Return (X, Y) of the center of cell containing provided text 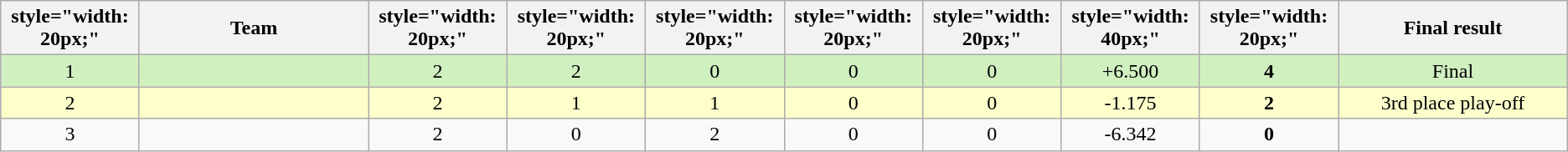
+6.500 (1131, 71)
Final (1453, 71)
3 (70, 134)
Final result (1453, 28)
4 (1268, 71)
3rd place play-off (1453, 103)
-6.342 (1131, 134)
style="width: 40px;" (1131, 28)
-1.175 (1131, 103)
Team (254, 28)
